Scan for the cell matching the given text and deliver its (X, Y) coordinate at center. 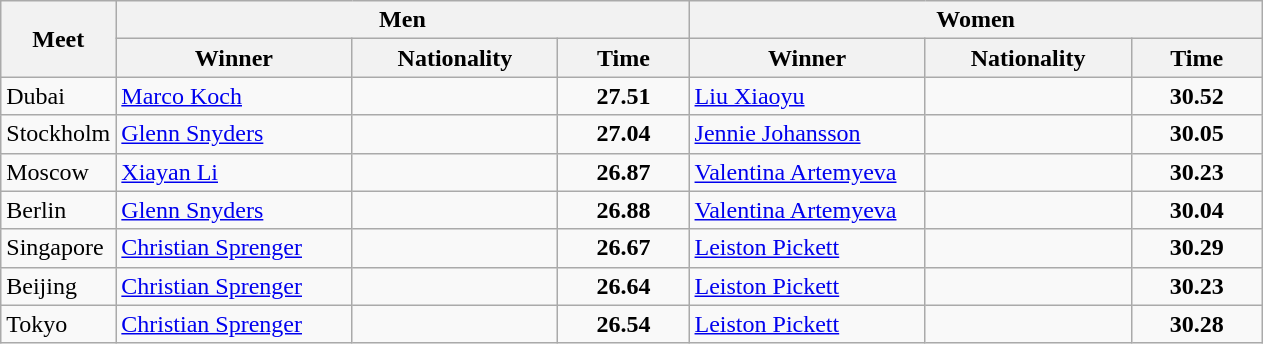
Meet (58, 39)
26.67 (624, 248)
Women (976, 20)
30.05 (1196, 134)
30.04 (1196, 210)
30.28 (1196, 324)
Stockholm (58, 134)
Marco Koch (234, 96)
26.87 (624, 172)
Jennie Johansson (807, 134)
30.52 (1196, 96)
27.04 (624, 134)
Xiayan Li (234, 172)
Singapore (58, 248)
Liu Xiaoyu (807, 96)
Moscow (58, 172)
Tokyo (58, 324)
26.54 (624, 324)
Berlin (58, 210)
Beijing (58, 286)
26.88 (624, 210)
27.51 (624, 96)
30.29 (1196, 248)
26.64 (624, 286)
Men (402, 20)
Dubai (58, 96)
